Return the (x, y) coordinate for the center point of the cell that contains the specified text.  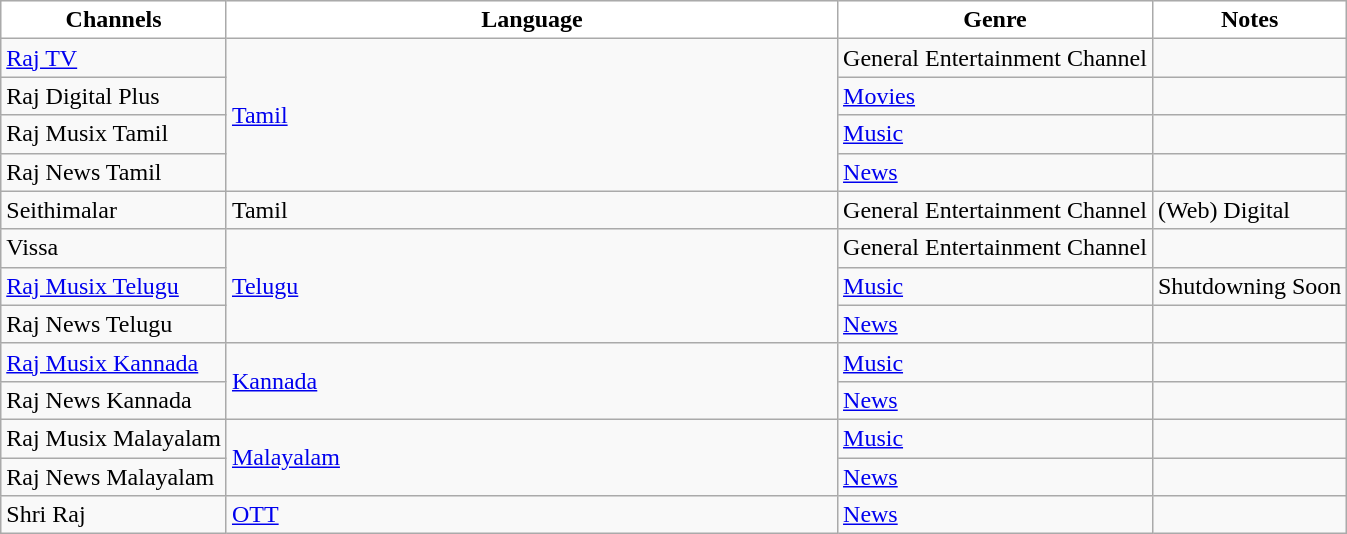
Raj Musix Kannada (114, 362)
(Web) Digital (1249, 210)
Kannada (532, 381)
OTT (532, 515)
Shri Raj (114, 515)
Raj News Telugu (114, 324)
Shutdowning Soon (1249, 286)
Raj News Tamil (114, 172)
Raj News Malayalam (114, 477)
Channels (114, 20)
Raj Musix Telugu (114, 286)
Vissa (114, 248)
Seithimalar (114, 210)
Raj Musix Malayalam (114, 438)
Raj Digital Plus (114, 96)
Raj TV (114, 58)
Raj Musix Tamil (114, 134)
Malayalam (532, 457)
Movies (996, 96)
Raj News Kannada (114, 400)
Telugu (532, 286)
Genre (996, 20)
Language (532, 20)
Notes (1249, 20)
